From the cell containing the given text, extract its center point as [x, y] coordinate. 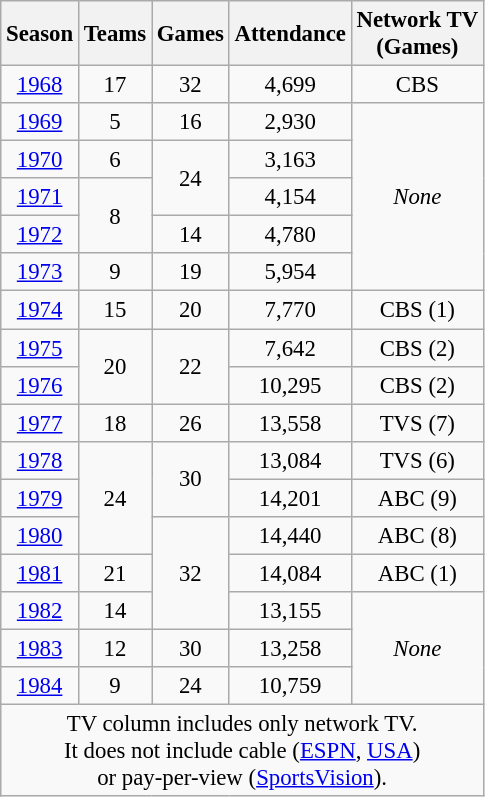
Season [40, 34]
1980 [40, 535]
5 [114, 122]
1972 [40, 235]
26 [191, 423]
16 [191, 122]
10,295 [290, 385]
ABC (9) [417, 498]
12 [114, 648]
7,770 [290, 310]
1982 [40, 611]
1984 [40, 686]
7,642 [290, 347]
1973 [40, 272]
1970 [40, 160]
21 [114, 573]
1968 [40, 84]
10,759 [290, 686]
Network TV (Games) [417, 34]
1977 [40, 423]
TV column includes only network TV. It does not include cable (ESPN, USA) or pay-per-view (SportsVision). [242, 750]
14,440 [290, 535]
4,699 [290, 84]
1969 [40, 122]
1976 [40, 385]
22 [191, 366]
13,558 [290, 423]
5,954 [290, 272]
13,084 [290, 460]
3,163 [290, 160]
4,154 [290, 197]
CBS (1) [417, 310]
TVS (6) [417, 460]
13,155 [290, 611]
4,780 [290, 235]
8 [114, 216]
13,258 [290, 648]
1979 [40, 498]
15 [114, 310]
1975 [40, 347]
1971 [40, 197]
TVS (7) [417, 423]
14,084 [290, 573]
Teams [114, 34]
17 [114, 84]
Attendance [290, 34]
ABC (1) [417, 573]
Games [191, 34]
1974 [40, 310]
19 [191, 272]
1983 [40, 648]
1978 [40, 460]
6 [114, 160]
1981 [40, 573]
2,930 [290, 122]
14,201 [290, 498]
ABC (8) [417, 535]
18 [114, 423]
CBS [417, 84]
